Capture the cell that displays the provided text and extract its [x, y] central coordinate. 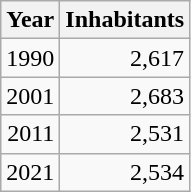
2001 [30, 96]
Year [30, 20]
2,617 [125, 58]
2,531 [125, 134]
2011 [30, 134]
2,534 [125, 172]
2021 [30, 172]
1990 [30, 58]
Inhabitants [125, 20]
2,683 [125, 96]
